Capture the cell that displays the provided text and extract its (x, y) central coordinate. 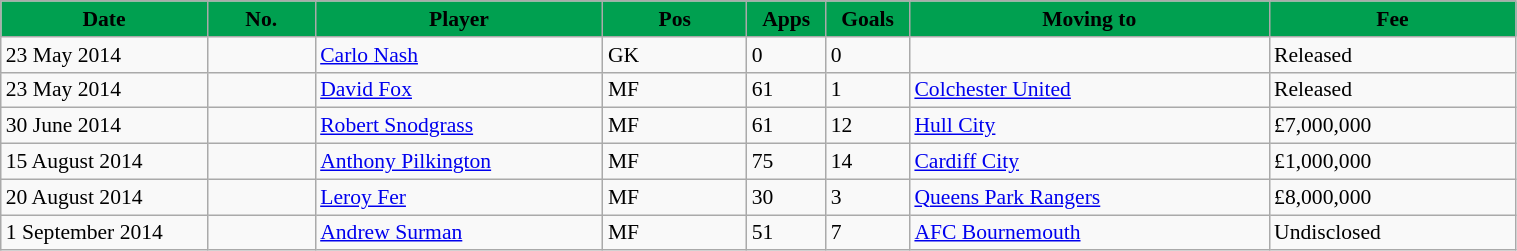
Goals (868, 19)
£7,000,000 (1392, 126)
Undisclosed (1392, 233)
Queens Park Rangers (1089, 197)
30 (786, 197)
Leroy Fer (459, 197)
15 August 2014 (104, 162)
1 September 2014 (104, 233)
14 (868, 162)
1 (868, 90)
7 (868, 233)
12 (868, 126)
GK (675, 55)
3 (868, 197)
Andrew Surman (459, 233)
Moving to (1089, 19)
Anthony Pilkington (459, 162)
51 (786, 233)
30 June 2014 (104, 126)
Cardiff City (1089, 162)
David Fox (459, 90)
No. (261, 19)
£1,000,000 (1392, 162)
75 (786, 162)
Colchester United (1089, 90)
Pos (675, 19)
AFC Bournemouth (1089, 233)
£8,000,000 (1392, 197)
Carlo Nash (459, 55)
20 August 2014 (104, 197)
Player (459, 19)
Fee (1392, 19)
Robert Snodgrass (459, 126)
Apps (786, 19)
Hull City (1089, 126)
Date (104, 19)
